Output the [X, Y] coordinate of the center of the cell containing the given text.  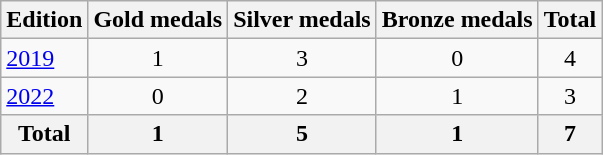
5 [302, 134]
Gold medals [158, 20]
4 [570, 58]
2022 [44, 96]
Edition [44, 20]
Bronze medals [457, 20]
2019 [44, 58]
7 [570, 134]
2 [302, 96]
Silver medals [302, 20]
